Output the (x, y) coordinate of the center of the cell containing the given text.  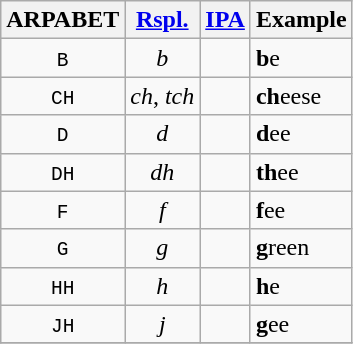
DH (63, 172)
dee (301, 134)
b (162, 58)
dh (162, 172)
IPA (226, 20)
cheese (301, 96)
Example (301, 20)
thee (301, 172)
CH (63, 96)
be (301, 58)
F (63, 210)
h (162, 286)
j (162, 324)
g (162, 248)
D (63, 134)
he (301, 286)
JH (63, 324)
G (63, 248)
green (301, 248)
Rspl. (162, 20)
ch, tch (162, 96)
HH (63, 286)
B (63, 58)
ARPABET (63, 20)
f (162, 210)
fee (301, 210)
d (162, 134)
gee (301, 324)
